From the cell containing the given text, extract its center point as (X, Y) coordinate. 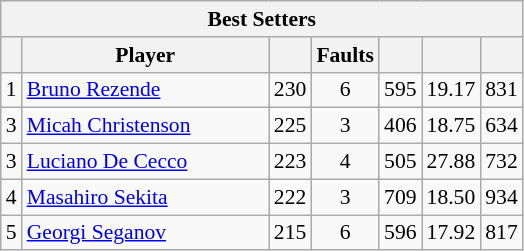
215 (290, 233)
18.50 (452, 197)
406 (400, 126)
17.92 (452, 233)
Bruno Rezende (146, 90)
223 (290, 162)
634 (502, 126)
5 (12, 233)
732 (502, 162)
595 (400, 90)
596 (400, 233)
Faults (345, 55)
222 (290, 197)
Masahiro Sekita (146, 197)
225 (290, 126)
1 (12, 90)
Best Setters (262, 19)
230 (290, 90)
709 (400, 197)
817 (502, 233)
831 (502, 90)
Georgi Seganov (146, 233)
18.75 (452, 126)
Player (146, 55)
934 (502, 197)
505 (400, 162)
27.88 (452, 162)
19.17 (452, 90)
Micah Christenson (146, 126)
Luciano De Cecco (146, 162)
